Determine the (X, Y) coordinate at the center of the cell enclosing the given text.  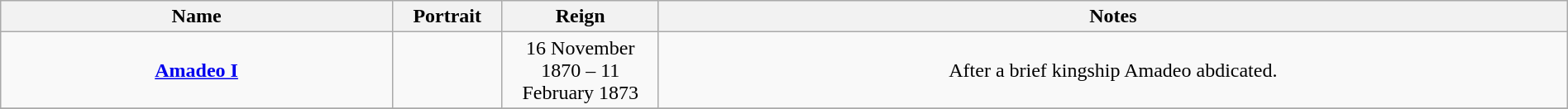
After a brief kingship Amadeo abdicated. (1113, 70)
16 November 1870 – 11 February 1873 (581, 70)
Portrait (447, 17)
Reign (581, 17)
Amadeo I (197, 70)
Notes (1113, 17)
Name (197, 17)
